Output the [x, y] coordinate of the center of the cell containing the given text.  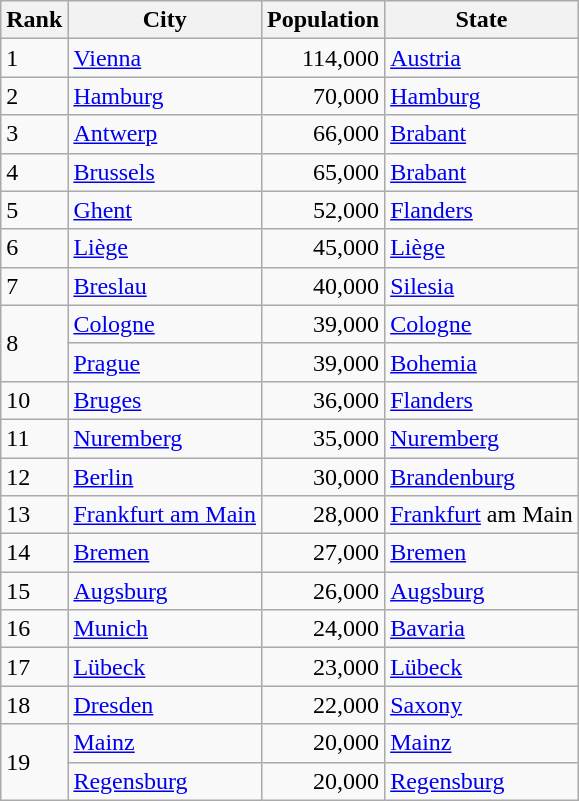
Vienna [165, 58]
19 [34, 762]
City [165, 20]
8 [34, 343]
3 [34, 134]
65,000 [324, 172]
Rank [34, 20]
Bavaria [482, 629]
16 [34, 629]
Population [324, 20]
22,000 [324, 705]
15 [34, 591]
18 [34, 705]
13 [34, 515]
4 [34, 172]
11 [34, 438]
36,000 [324, 400]
24,000 [324, 629]
114,000 [324, 58]
5 [34, 210]
7 [34, 286]
State [482, 20]
12 [34, 477]
Ghent [165, 210]
Bruges [165, 400]
30,000 [324, 477]
1 [34, 58]
Prague [165, 362]
23,000 [324, 667]
Brussels [165, 172]
70,000 [324, 96]
17 [34, 667]
Austria [482, 58]
2 [34, 96]
40,000 [324, 286]
14 [34, 553]
35,000 [324, 438]
Silesia [482, 286]
Berlin [165, 477]
Munich [165, 629]
52,000 [324, 210]
10 [34, 400]
Antwerp [165, 134]
28,000 [324, 515]
45,000 [324, 248]
Dresden [165, 705]
27,000 [324, 553]
Breslau [165, 286]
Bohemia [482, 362]
66,000 [324, 134]
26,000 [324, 591]
Brandenburg [482, 477]
Saxony [482, 705]
6 [34, 248]
